Identify which cell holds the provided text, then report its (x, y) central coordinate. 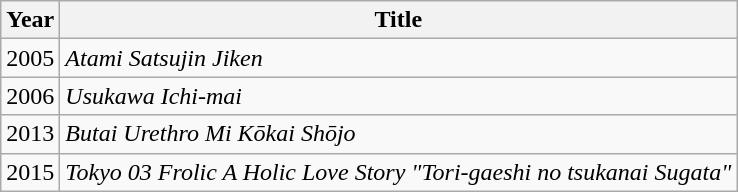
Usukawa Ichi-mai (398, 96)
2006 (30, 96)
Year (30, 20)
Atami Satsujin Jiken (398, 58)
Title (398, 20)
Tokyo 03 Frolic A Holic Love Story "Tori-gaeshi no tsukanai Sugata" (398, 172)
Butai Urethro Mi Kōkai Shōjo (398, 134)
2005 (30, 58)
2015 (30, 172)
2013 (30, 134)
